Pinpoint the cell where the given text exists, returning its [X, Y] midpoint coordinate. 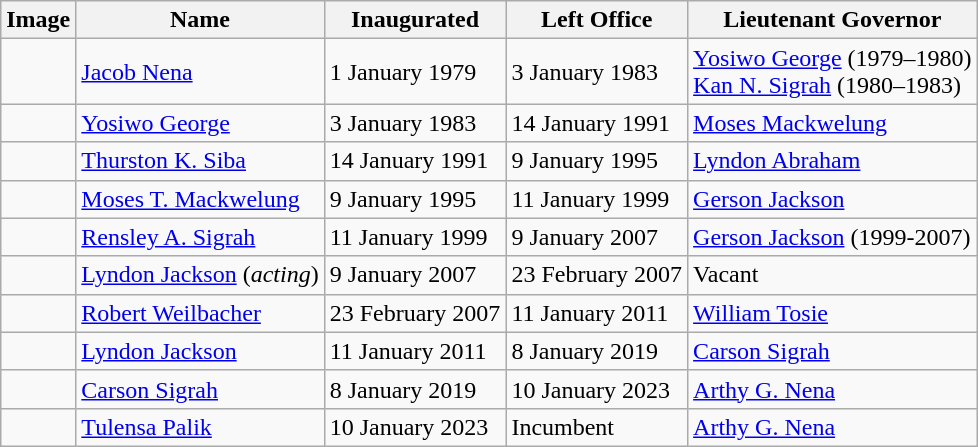
Lyndon Jackson [200, 351]
Yosiwo George (1979–1980)Kan N. Sigrah (1980–1983) [833, 72]
Gerson Jackson [833, 199]
Thurston K. Siba [200, 161]
Moses T. Mackwelung [200, 199]
Image [38, 20]
Jacob Nena [200, 72]
Gerson Jackson (1999-2007) [833, 237]
Lieutenant Governor [833, 20]
Incumbent [597, 427]
Yosiwo George [200, 123]
William Tosie [833, 313]
Rensley A. Sigrah [200, 237]
Inaugurated [415, 20]
Lyndon Jackson (acting) [200, 275]
1 January 1979 [415, 72]
Robert Weilbacher [200, 313]
Tulensa Palik [200, 427]
Name [200, 20]
Vacant [833, 275]
Left Office [597, 20]
Moses Mackwelung [833, 123]
Lyndon Abraham [833, 161]
